Determine the (x, y) coordinate at the center of the cell enclosing the given text.  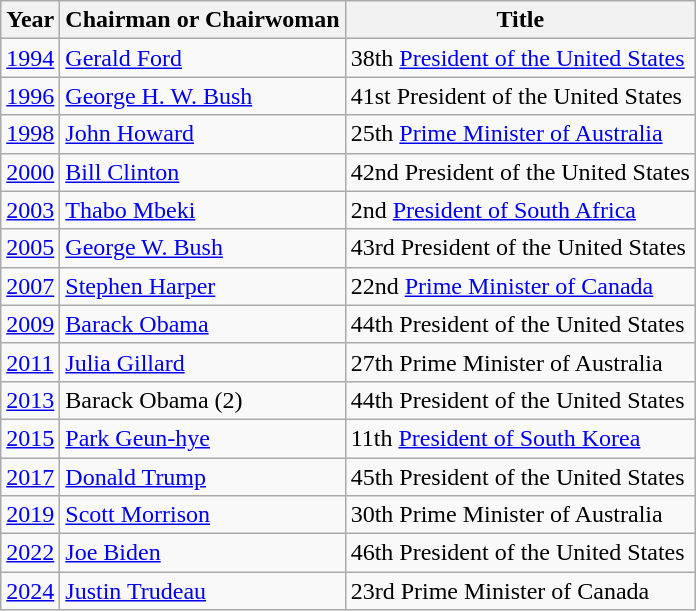
46th President of the United States (520, 553)
30th Prime Minister of Australia (520, 515)
Barack Obama (2) (202, 400)
Thabo Mbeki (202, 210)
2019 (30, 515)
41st President of the United States (520, 96)
42nd President of the United States (520, 172)
George H. W. Bush (202, 96)
27th Prime Minister of Australia (520, 362)
2022 (30, 553)
Justin Trudeau (202, 591)
45th President of the United States (520, 477)
Barack Obama (202, 324)
1994 (30, 58)
2000 (30, 172)
25th Prime Minister of Australia (520, 134)
George W. Bush (202, 248)
23rd Prime Minister of Canada (520, 591)
2nd President of South Africa (520, 210)
Bill Clinton (202, 172)
2013 (30, 400)
1996 (30, 96)
22nd Prime Minister of Canada (520, 286)
1998 (30, 134)
2011 (30, 362)
Chairman or Chairwoman (202, 20)
2003 (30, 210)
2005 (30, 248)
2024 (30, 591)
Year (30, 20)
38th President of the United States (520, 58)
Donald Trump (202, 477)
Scott Morrison (202, 515)
43rd President of the United States (520, 248)
Julia Gillard (202, 362)
Park Geun-hye (202, 438)
2017 (30, 477)
2015 (30, 438)
Gerald Ford (202, 58)
Joe Biden (202, 553)
Title (520, 20)
John Howard (202, 134)
11th President of South Korea (520, 438)
2009 (30, 324)
2007 (30, 286)
Stephen Harper (202, 286)
